Capture the cell that displays the provided text and extract its [X, Y] central coordinate. 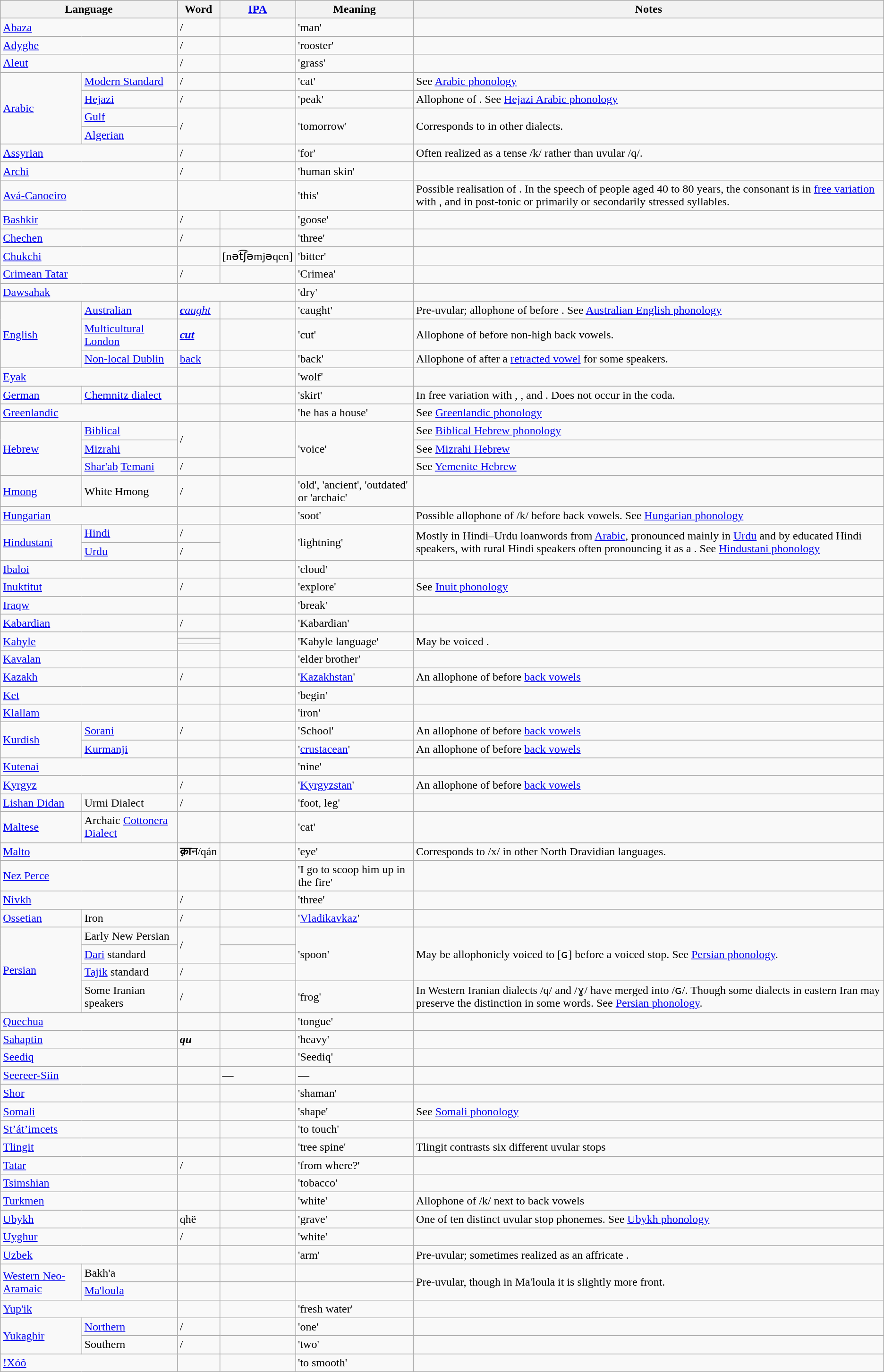
Meaning [355, 9]
See Inuit phonology [649, 587]
qu [198, 1039]
Western Neo-Aramaic [41, 1282]
Aleut [89, 63]
Biblical [129, 431]
Early New Persian [129, 936]
May be allophonicly voiced to [ɢ] before a voiced stop. See Persian phonology. [649, 954]
'Kabyle language' [355, 641]
Urdu [129, 551]
Algerian [129, 135]
See Yemenite Hebrew [649, 467]
German [41, 395]
Pre-uvular; allophone of before . See Australian English phonology [649, 310]
See Mizrahi Hebrew [649, 449]
Corresponds to in other dialects. [649, 126]
May be voiced . [649, 641]
In free variation with , , and . Does not occur in the coda. [649, 395]
Kyrgyz [89, 785]
'old', 'ancient', 'outdated' or 'archaic' [355, 491]
'arm' [355, 1255]
Somali [89, 1111]
'shaman' [355, 1093]
'cloud' [355, 569]
White Hmong [129, 491]
Urmi Dialect [129, 803]
'he has a house' [355, 413]
'shape' [355, 1111]
Nez Perce [89, 876]
'Vladikavkaz' [355, 918]
Allophone of after a retracted vowel for some speakers. [649, 359]
Seediq [89, 1057]
'foot, leg' [355, 803]
'grass' [355, 63]
Seereer-Siin [89, 1075]
cut [198, 334]
'lightning' [355, 542]
'rooster' [355, 45]
Iraqw [89, 605]
Iron [129, 918]
Sahaptin [89, 1039]
Some Iranian speakers [129, 997]
Modern Standard [129, 81]
Mizrahi [129, 449]
'caught' [355, 310]
Dari standard [129, 954]
'from where?' [355, 1165]
'peak' [355, 99]
Often realized as a tense /k/ rather than uvular /q/. [649, 153]
'begin' [355, 695]
Kutenai [89, 767]
Uyghur [89, 1237]
Ket [89, 695]
back [198, 359]
'tree spine' [355, 1147]
English [41, 334]
'soot' [355, 515]
Kabyle [89, 641]
Hindustani [41, 542]
'this' [355, 195]
Kurmanji [129, 749]
Hmong [41, 491]
'man' [355, 27]
Tsimshian [89, 1183]
Kabardian [89, 623]
'eye' [355, 851]
'skirt' [355, 395]
Gulf [129, 117]
Inuktitut [89, 587]
'Kazakhstan' [355, 677]
'to smooth' [355, 1363]
Shor [89, 1093]
Hungarian [89, 515]
Ma'loula [129, 1291]
Bakh'a [129, 1273]
Abaza [89, 27]
Allophone of . See Hejazi Arabic phonology [649, 99]
Crimean Tatar [89, 274]
Hebrew [41, 449]
St’át’imcets [89, 1129]
See Biblical Hebrew phonology [649, 431]
qhë [198, 1219]
Klallam [89, 713]
Tajik standard [129, 972]
Sorani [129, 731]
Adyghe [89, 45]
'tongue' [355, 1021]
Arabic [41, 108]
'tomorrow' [355, 126]
Turkmen [89, 1201]
'back' [355, 359]
See Arabic phonology [649, 81]
Greenlandic [89, 413]
'School' [355, 731]
Maltese [41, 827]
Chukchi [89, 256]
Ossetian [41, 918]
Archi [89, 171]
Hejazi [129, 99]
Ubykh [89, 1219]
'explore' [355, 587]
Eyak [89, 377]
'wolf' [355, 377]
'I go to scoop him up in the fire' [355, 876]
'elder brother' [355, 659]
Dawsahak [89, 292]
'nine' [355, 767]
Notes [649, 9]
क़ान/qán [198, 851]
Archaic Cottonera Dialect [129, 827]
'for' [355, 153]
Possible allophone of /k/ before back vowels. See Hungarian phonology [649, 515]
Australian [129, 310]
See Somali phonology [649, 1111]
See Greenlandic phonology [649, 413]
'spoon' [355, 954]
Corresponds to /x/ in other North Dravidian languages. [649, 851]
'tobacco' [355, 1183]
Allophone of /k/ next to back vowels [649, 1201]
'Seediq' [355, 1057]
Pre-uvular; sometimes realized as an affricate . [649, 1255]
'fresh water' [355, 1309]
Quechua [89, 1021]
Hindi [129, 533]
Tlingit contrasts six different uvular stops [649, 1147]
Malto [89, 851]
'Kabardian' [355, 623]
'human skin' [355, 171]
'voice' [355, 449]
Allophone of before non-high back vowels. [649, 334]
Ibaloi [89, 569]
Southern [129, 1345]
Uzbek [89, 1255]
'dry' [355, 292]
Tlingit [89, 1147]
Assyrian [89, 153]
Tatar [89, 1165]
Kavalan [89, 659]
caught [198, 310]
Pre-uvular, though in Ma'loula it is slightly more front. [649, 1282]
IPA [258, 9]
!Xóõ [89, 1363]
Chechen [89, 237]
Multicultural London [129, 334]
'bitter' [355, 256]
Language [89, 9]
'heavy' [355, 1039]
Northern [129, 1327]
Chemnitz dialect [129, 395]
Kazakh [89, 677]
'two' [355, 1345]
'break' [355, 605]
'cut' [355, 334]
'grave' [355, 1219]
One of ten distinct uvular stop phonemes. See Ubykh phonology [649, 1219]
'crustacean' [355, 749]
'goose' [355, 219]
'Kyrgyzstan' [355, 785]
'iron' [355, 713]
Persian [41, 969]
Shar'ab Temani [129, 467]
Nivkh [89, 900]
'frog' [355, 997]
[nət͡ʃəmjəqen] [258, 256]
Non-local Dublin [129, 359]
Yup'ik [89, 1309]
Kurdish [41, 740]
Word [198, 9]
Yukaghir [41, 1336]
Avá-Canoeiro [89, 195]
Lishan Didan [41, 803]
'to touch' [355, 1129]
'one' [355, 1327]
'Crimea' [355, 274]
Bashkir [89, 219]
